For the text-containing cell, return its midpoint in (x, y) coordinate format. 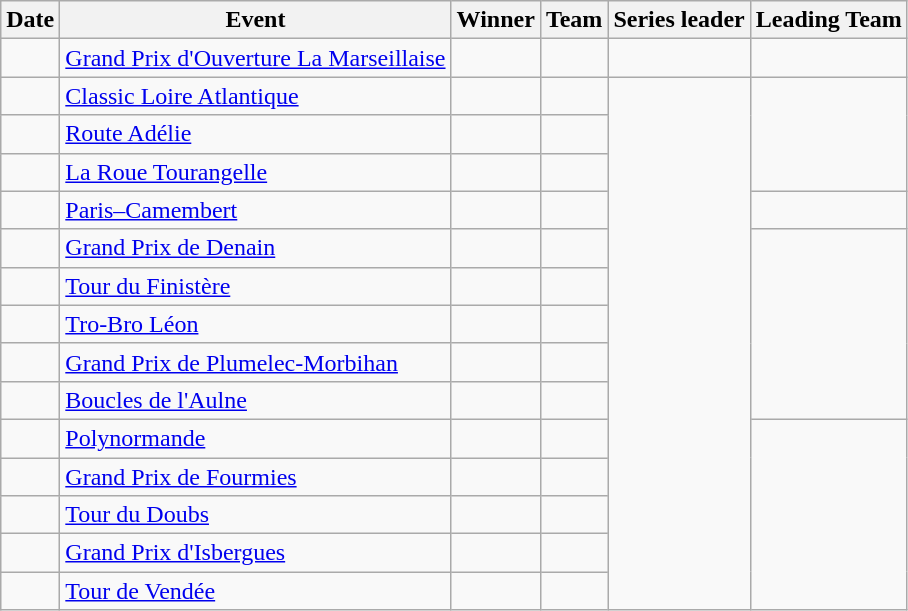
Series leader (679, 20)
Tro-Bro Léon (256, 324)
Polynormande (256, 438)
Grand Prix de Denain (256, 248)
La Roue Tourangelle (256, 172)
Date (30, 20)
Route Adélie (256, 134)
Winner (496, 20)
Tour de Vendée (256, 591)
Classic Loire Atlantique (256, 96)
Grand Prix de Plumelec-Morbihan (256, 362)
Tour du Doubs (256, 515)
Leading Team (828, 20)
Team (574, 20)
Boucles de l'Aulne (256, 400)
Grand Prix d'Isbergues (256, 553)
Paris–Camembert (256, 210)
Event (256, 20)
Tour du Finistère (256, 286)
Grand Prix d'Ouverture La Marseillaise (256, 58)
Grand Prix de Fourmies (256, 477)
